Return the [X, Y] coordinate for the center point of the cell that contains the specified text.  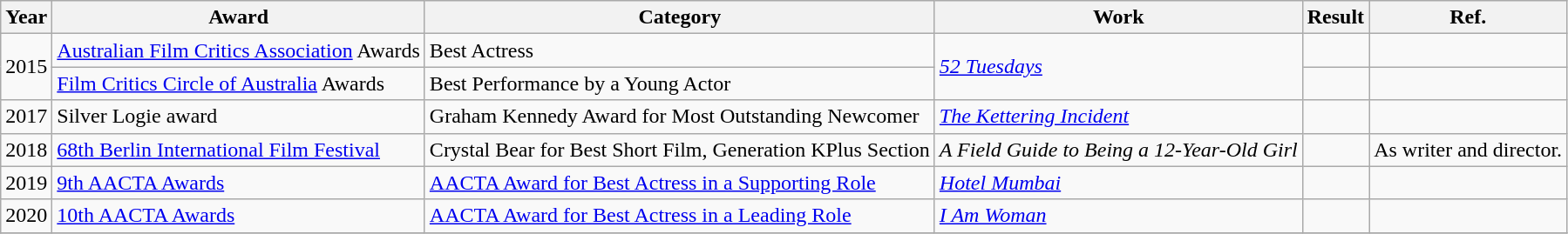
2017 [26, 117]
Work [1118, 17]
A Field Guide to Being a 12-Year-Old Girl [1118, 150]
Best Actress [680, 50]
Result [1335, 17]
Year [26, 17]
I Am Woman [1118, 216]
Graham Kennedy Award for Most Outstanding Newcomer [680, 117]
Film Critics Circle of Australia Awards [239, 84]
The Kettering Incident [1118, 117]
10th AACTA Awards [239, 216]
Ref. [1468, 17]
2019 [26, 183]
52 Tuesdays [1118, 67]
9th AACTA Awards [239, 183]
As writer and director. [1468, 150]
Award [239, 17]
2015 [26, 67]
Crystal Bear for Best Short Film, Generation KPlus Section [680, 150]
AACTA Award for Best Actress in a Supporting Role [680, 183]
AACTA Award for Best Actress in a Leading Role [680, 216]
Australian Film Critics Association Awards [239, 50]
Best Performance by a Young Actor [680, 84]
Silver Logie award [239, 117]
Category [680, 17]
Hotel Mumbai [1118, 183]
2018 [26, 150]
2020 [26, 216]
68th Berlin International Film Festival [239, 150]
